Return the [x, y] coordinate for the center point of the cell that contains the specified text.  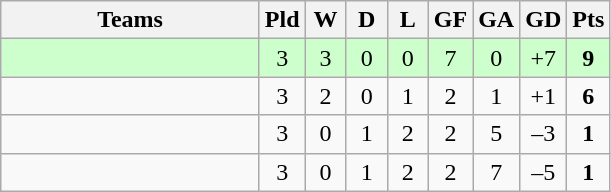
9 [588, 58]
GD [544, 20]
GF [450, 20]
Pts [588, 20]
+7 [544, 58]
D [366, 20]
W [326, 20]
6 [588, 96]
+1 [544, 96]
5 [496, 134]
Pld [282, 20]
–3 [544, 134]
GA [496, 20]
L [408, 20]
Teams [130, 20]
–5 [544, 172]
